Provide the [X, Y] coordinate of the cell's center where the given text is located.  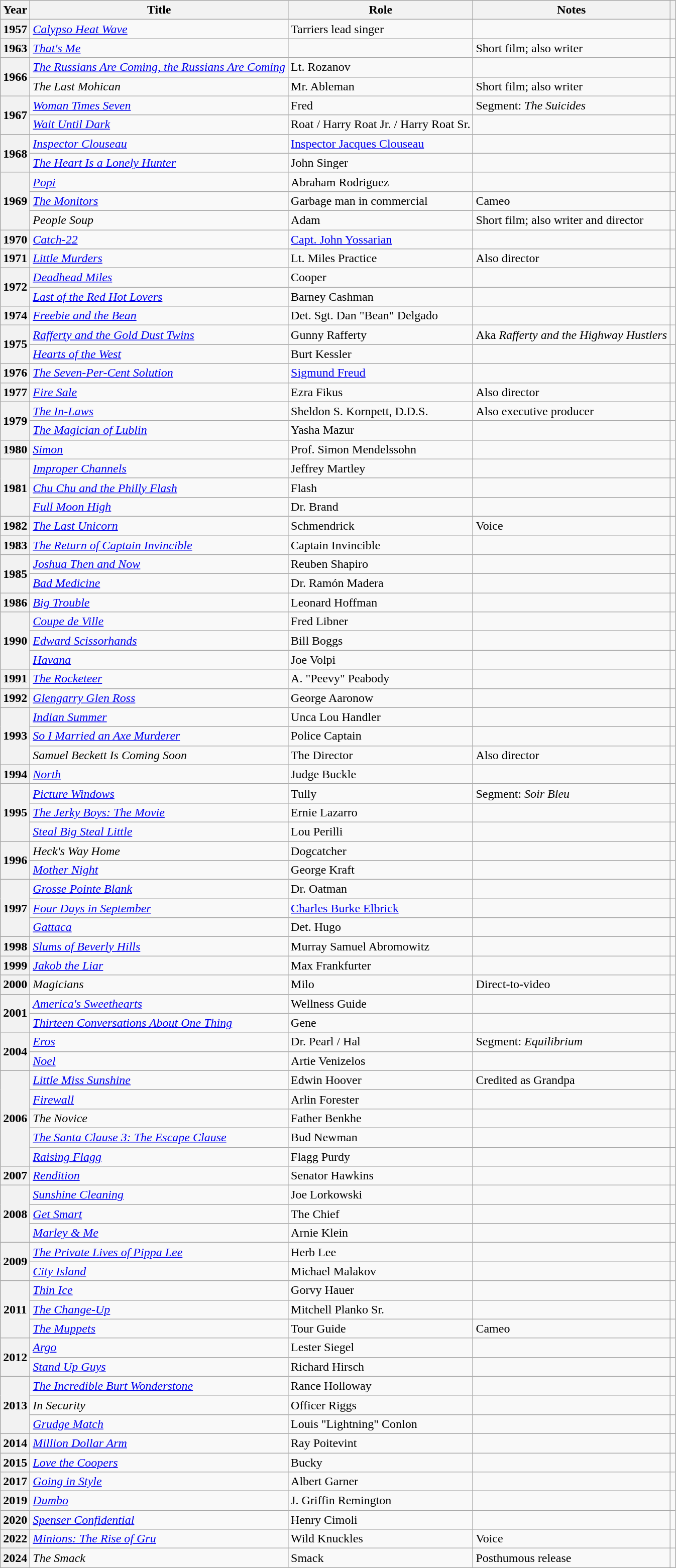
2012 [15, 1357]
Woman Times Seven [159, 105]
Dumbo [159, 1501]
Captain Invincible [381, 545]
2013 [15, 1405]
Milo [381, 985]
Unca Lou Handler [381, 717]
2019 [15, 1501]
North [159, 774]
Mr. Ableman [381, 86]
Officer Riggs [381, 1405]
Posthumous release [572, 1558]
Schmendrick [381, 526]
Flash [381, 488]
Hearts of the West [159, 354]
Segment: Soir Bleu [572, 793]
Arnie Klein [381, 1233]
Noel [159, 1061]
1966 [15, 77]
Catch-22 [159, 239]
The Return of Captain Invincible [159, 545]
The Chief [381, 1214]
George Kraft [381, 870]
Charles Burke Elbrick [381, 908]
1976 [15, 373]
Tour Guide [381, 1329]
Ray Poitevint [381, 1443]
Big Trouble [159, 602]
Albert Garner [381, 1482]
1983 [15, 545]
Direct-to-video [572, 985]
Argo [159, 1348]
Lt. Miles Practice [381, 259]
Full Moon High [159, 507]
Million Dollar Arm [159, 1443]
In Security [159, 1405]
2009 [15, 1262]
Popi [159, 182]
The Heart Is a Lonely Hunter [159, 163]
City Island [159, 1271]
The Last Mohican [159, 86]
Stand Up Guys [159, 1367]
So I Married an Axe Murderer [159, 736]
Bud Newman [381, 1137]
1977 [15, 392]
Fred Libner [381, 622]
Rafferty and the Gold Dust Twins [159, 335]
Magicians [159, 985]
1994 [15, 774]
1996 [15, 861]
Notes [572, 10]
1995 [15, 812]
Burt Kessler [381, 354]
Henry Cimoli [381, 1520]
1991 [15, 679]
1971 [15, 259]
Leonard Hoffman [381, 602]
Mother Night [159, 870]
Credited as Grandpa [572, 1080]
2004 [15, 1051]
Bucky [381, 1463]
The Director [381, 755]
2017 [15, 1482]
Samuel Beckett Is Coming Soon [159, 755]
Rance Holloway [381, 1386]
Inspector Clouseau [159, 144]
Dogcatcher [381, 851]
Yasha Mazur [381, 430]
Murray Samuel Abromowitz [381, 946]
Flagg Purdy [381, 1156]
Police Captain [381, 736]
Aka Rafferty and the Highway Hustlers [572, 335]
1980 [15, 449]
Marley & Me [159, 1233]
Short film; also writer and director [572, 220]
Father Benkhe [381, 1118]
Artie Venizelos [381, 1061]
Raising Flagg [159, 1156]
Sigmund Freud [381, 373]
2007 [15, 1176]
Edwin Hoover [381, 1080]
The Change-Up [159, 1309]
Cooper [381, 278]
Richard Hirsch [381, 1367]
Lester Siegel [381, 1348]
1990 [15, 641]
The Muppets [159, 1329]
Abraham Rodriguez [381, 182]
The In-Laws [159, 411]
Title [159, 10]
2020 [15, 1520]
2008 [15, 1214]
2014 [15, 1443]
Dr. Ramón Madera [381, 583]
1967 [15, 115]
George Aaronow [381, 698]
Louis "Lightning" Conlon [381, 1424]
Tarriers lead singer [381, 29]
1992 [15, 698]
2000 [15, 985]
1982 [15, 526]
2001 [15, 1013]
Gene [381, 1023]
Dr. Oatman [381, 889]
Sunshine Cleaning [159, 1195]
1997 [15, 908]
The Private Lives of Pippa Lee [159, 1252]
Grudge Match [159, 1424]
Eros [159, 1042]
Det. Hugo [381, 927]
Wellness Guide [381, 1004]
Improper Channels [159, 468]
Spenser Confidential [159, 1520]
Mitchell Planko Sr. [381, 1309]
Simon [159, 449]
Thirteen Conversations About One Thing [159, 1023]
Also executive producer [572, 411]
Steal Big Steal Little [159, 831]
Role [381, 10]
Gorvy Hauer [381, 1290]
Indian Summer [159, 717]
1993 [15, 736]
Get Smart [159, 1214]
The Monitors [159, 201]
Joe Volpi [381, 660]
1981 [15, 488]
Bad Medicine [159, 583]
Sheldon S. Kornpett, D.D.S. [381, 411]
Gattaca [159, 927]
Last of the Red Hot Lovers [159, 297]
Ernie Lazarro [381, 812]
Chu Chu and the Philly Flash [159, 488]
2011 [15, 1309]
A. "Peevy" Peabody [381, 679]
1972 [15, 287]
Ezra Fikus [381, 392]
Fire Sale [159, 392]
Thin Ice [159, 1290]
Joe Lorkowski [381, 1195]
Firewall [159, 1099]
That's Me [159, 48]
Dr. Pearl / Hal [381, 1042]
2015 [15, 1463]
Calypso Heat Wave [159, 29]
Adam [381, 220]
1969 [15, 201]
Arlin Forester [381, 1099]
Reuben Shapiro [381, 564]
Love the Coopers [159, 1463]
Lou Perilli [381, 831]
Smack [381, 1558]
1999 [15, 966]
The Russians Are Coming, the Russians Are Coming [159, 67]
Bill Boggs [381, 641]
1974 [15, 316]
The Santa Clause 3: The Escape Clause [159, 1137]
Little Miss Sunshine [159, 1080]
Senator Hawkins [381, 1176]
Roat / Harry Roat Jr. / Harry Roat Sr. [381, 125]
The Seven-Per-Cent Solution [159, 373]
America's Sweethearts [159, 1004]
J. Griffin Remington [381, 1501]
Minions: The Rise of Gru [159, 1539]
2024 [15, 1558]
Capt. John Yossarian [381, 239]
Slums of Beverly Hills [159, 946]
Coupe de Ville [159, 622]
1979 [15, 421]
Freebie and the Bean [159, 316]
Deadhead Miles [159, 278]
Picture Windows [159, 793]
Max Frankfurter [381, 966]
Inspector Jacques Clouseau [381, 144]
The Last Unicorn [159, 526]
Havana [159, 660]
1957 [15, 29]
Lt. Rozanov [381, 67]
Edward Scissorhands [159, 641]
Going in Style [159, 1482]
1998 [15, 946]
Det. Sgt. Dan "Bean" Delgado [381, 316]
Year [15, 10]
The Magician of Lublin [159, 430]
Jeffrey Martley [381, 468]
Grosse Pointe Blank [159, 889]
Jakob the Liar [159, 966]
Barney Cashman [381, 297]
Heck's Way Home [159, 851]
Prof. Simon Mendelssohn [381, 449]
The Incredible Burt Wonderstone [159, 1386]
Segment: Equilibrium [572, 1042]
Little Murders [159, 259]
Four Days in September [159, 908]
1963 [15, 48]
1975 [15, 344]
John Singer [381, 163]
Michael Malakov [381, 1271]
1968 [15, 153]
Herb Lee [381, 1252]
Fred [381, 105]
The Novice [159, 1118]
1986 [15, 602]
The Jerky Boys: The Movie [159, 812]
Segment: The Suicides [572, 105]
Garbage man in commercial [381, 201]
1985 [15, 574]
People Soup [159, 220]
Judge Buckle [381, 774]
1970 [15, 239]
Glengarry Glen Ross [159, 698]
Wild Knuckles [381, 1539]
Dr. Brand [381, 507]
The Rocketeer [159, 679]
Wait Until Dark [159, 125]
2022 [15, 1539]
Gunny Rafferty [381, 335]
2006 [15, 1118]
Tully [381, 793]
The Smack [159, 1558]
Joshua Then and Now [159, 564]
Rendition [159, 1176]
